Determine the (X, Y) coordinate at the center of the cell enclosing the given text.  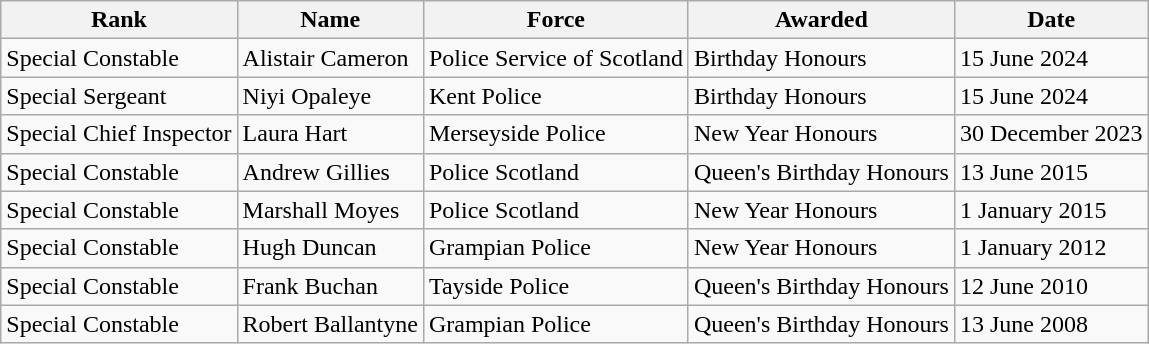
Special Sergeant (119, 96)
Alistair Cameron (330, 58)
Laura Hart (330, 134)
12 June 2010 (1051, 286)
Force (556, 20)
13 June 2015 (1051, 172)
Robert Ballantyne (330, 324)
Frank Buchan (330, 286)
Andrew Gillies (330, 172)
1 January 2015 (1051, 210)
13 June 2008 (1051, 324)
30 December 2023 (1051, 134)
Police Service of Scotland (556, 58)
Niyi Opaleye (330, 96)
1 January 2012 (1051, 248)
Date (1051, 20)
Merseyside Police (556, 134)
Name (330, 20)
Awarded (821, 20)
Rank (119, 20)
Special Chief Inspector (119, 134)
Hugh Duncan (330, 248)
Tayside Police (556, 286)
Marshall Moyes (330, 210)
Kent Police (556, 96)
